Determine the (x, y) coordinate at the center of the cell enclosing the given text.  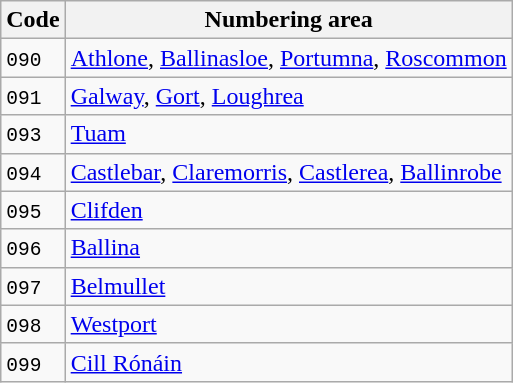
099 (33, 362)
098 (33, 324)
Clifden (288, 210)
Cill Rónáin (288, 362)
096 (33, 248)
093 (33, 134)
090 (33, 58)
097 (33, 286)
094 (33, 172)
Athlone, Ballinasloe, Portumna, Roscommon (288, 58)
Tuam (288, 134)
Code (33, 20)
Numbering area (288, 20)
095 (33, 210)
Ballina (288, 248)
091 (33, 96)
Galway, Gort, Loughrea (288, 96)
Belmullet (288, 286)
Castlebar, Claremorris, Castlerea, Ballinrobe (288, 172)
Westport (288, 324)
